Find where the given text appears and provide that cell's center as [x, y] coordinate. 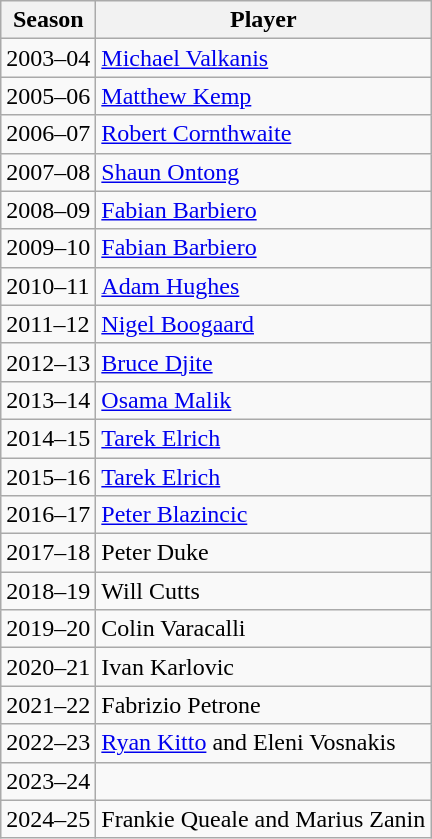
2018–19 [48, 591]
2007–08 [48, 172]
2023–24 [48, 781]
2021–22 [48, 705]
Will Cutts [264, 591]
Ryan Kitto and Eleni Vosnakis [264, 743]
Peter Blazincic [264, 515]
Peter Duke [264, 553]
2006–07 [48, 134]
Fabrizio Petrone [264, 705]
2013–14 [48, 400]
Colin Varacalli [264, 629]
Matthew Kemp [264, 96]
Bruce Djite [264, 362]
2012–13 [48, 362]
2016–17 [48, 515]
Robert Cornthwaite [264, 134]
2008–09 [48, 210]
2019–20 [48, 629]
2024–25 [48, 819]
Osama Malik [264, 400]
Adam Hughes [264, 286]
2005–06 [48, 96]
2015–16 [48, 477]
Michael Valkanis [264, 58]
Player [264, 20]
2014–15 [48, 438]
2003–04 [48, 58]
2010–11 [48, 286]
Season [48, 20]
Nigel Boogaard [264, 324]
2020–21 [48, 667]
Frankie Queale and Marius Zanin [264, 819]
Shaun Ontong [264, 172]
2017–18 [48, 553]
Ivan Karlovic [264, 667]
2022–23 [48, 743]
2009–10 [48, 248]
2011–12 [48, 324]
